Pinpoint the cell where the given text exists, returning its (x, y) midpoint coordinate. 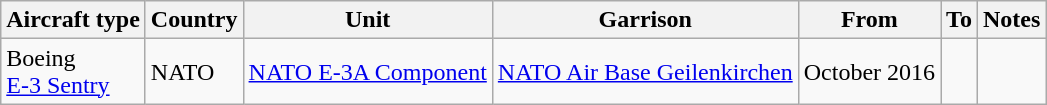
NATO Air Base Geilenkirchen (645, 72)
To (960, 20)
Country (194, 20)
October 2016 (869, 72)
From (869, 20)
BoeingE-3 Sentry (74, 72)
Garrison (645, 20)
NATO (194, 72)
Unit (368, 20)
NATO E-3A Component (368, 72)
Aircraft type (74, 20)
Notes (1011, 20)
